Output the [x, y] coordinate of the center of the cell containing the given text.  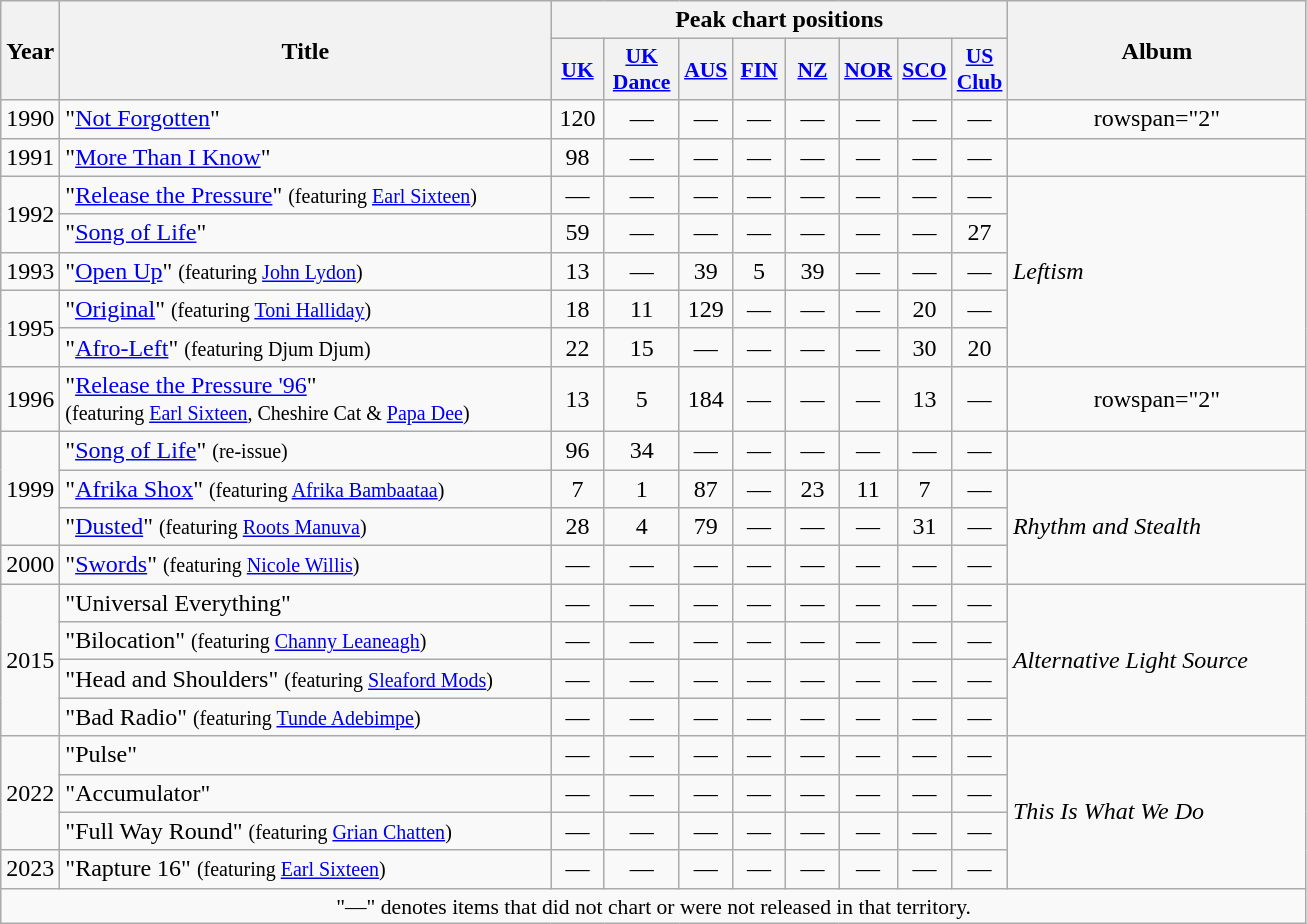
1990 [30, 119]
87 [706, 489]
98 [578, 157]
NZ [812, 70]
SCO [924, 70]
"Song of Life" (re-issue) [306, 450]
15 [642, 347]
1996 [30, 398]
"Original" (featuring Toni Halliday) [306, 309]
2015 [30, 660]
Year [30, 50]
This Is What We Do [1156, 812]
"Song of Life" [306, 233]
1995 [30, 328]
23 [812, 489]
"Pulse" [306, 755]
"Swords" (featuring Nicole Willis) [306, 565]
"Universal Everything" [306, 603]
18 [578, 309]
"Rapture 16" (featuring Earl Sixteen) [306, 869]
79 [706, 527]
NOR [868, 70]
4 [642, 527]
31 [924, 527]
Album [1156, 50]
1993 [30, 271]
"Head and Shoulders" (featuring Sleaford Mods) [306, 679]
59 [578, 233]
Title [306, 50]
"Afrika Shox" (featuring Afrika Bambaataa) [306, 489]
AUS [706, 70]
1999 [30, 488]
27 [980, 233]
184 [706, 398]
"—" denotes items that did not chart or were not released in that territory. [654, 906]
28 [578, 527]
1992 [30, 214]
1 [642, 489]
"Dusted" (featuring Roots Manuva) [306, 527]
22 [578, 347]
"Bilocation" (featuring Channy Leaneagh) [306, 641]
2023 [30, 869]
"Open Up" (featuring John Lydon) [306, 271]
2000 [30, 565]
Rhythm and Stealth [1156, 527]
USClub [980, 70]
96 [578, 450]
UKDance [642, 70]
"Accumulator" [306, 793]
"Full Way Round" (featuring Grian Chatten) [306, 831]
34 [642, 450]
1991 [30, 157]
120 [578, 119]
2022 [30, 793]
Peak chart positions [780, 20]
30 [924, 347]
Leftism [1156, 271]
UK [578, 70]
"Afro-Left" (featuring Djum Djum) [306, 347]
"More Than I Know" [306, 157]
"Bad Radio" (featuring Tunde Adebimpe) [306, 717]
"Release the Pressure" (featuring Earl Sixteen) [306, 195]
Alternative Light Source [1156, 660]
"Not Forgotten" [306, 119]
"Release the Pressure '96" (featuring Earl Sixteen, Cheshire Cat & Papa Dee) [306, 398]
129 [706, 309]
FIN [758, 70]
